Capture the cell that displays the provided text and extract its (X, Y) central coordinate. 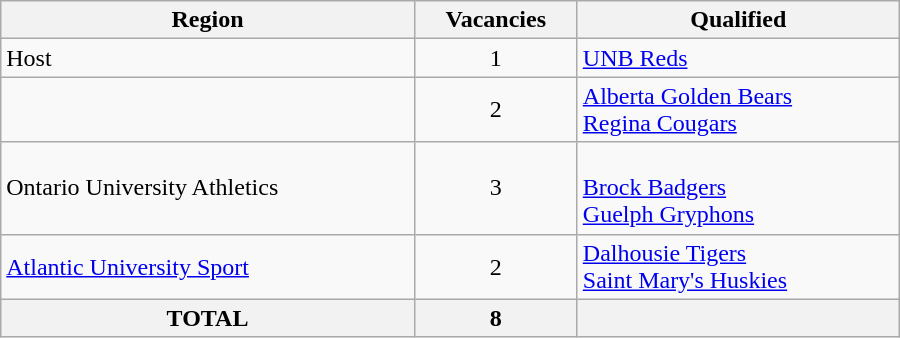
Region (208, 20)
UNB Reds (738, 58)
3 (496, 188)
1 (496, 58)
Ontario University Athletics (208, 188)
Host (208, 58)
Vacancies (496, 20)
Dalhousie Tigers Saint Mary's Huskies (738, 266)
Qualified (738, 20)
TOTAL (208, 318)
Atlantic University Sport (208, 266)
Brock Badgers Guelph Gryphons (738, 188)
Alberta Golden Bears Regina Cougars (738, 110)
8 (496, 318)
